Find where the given text appears and provide that cell's center as [X, Y] coordinate. 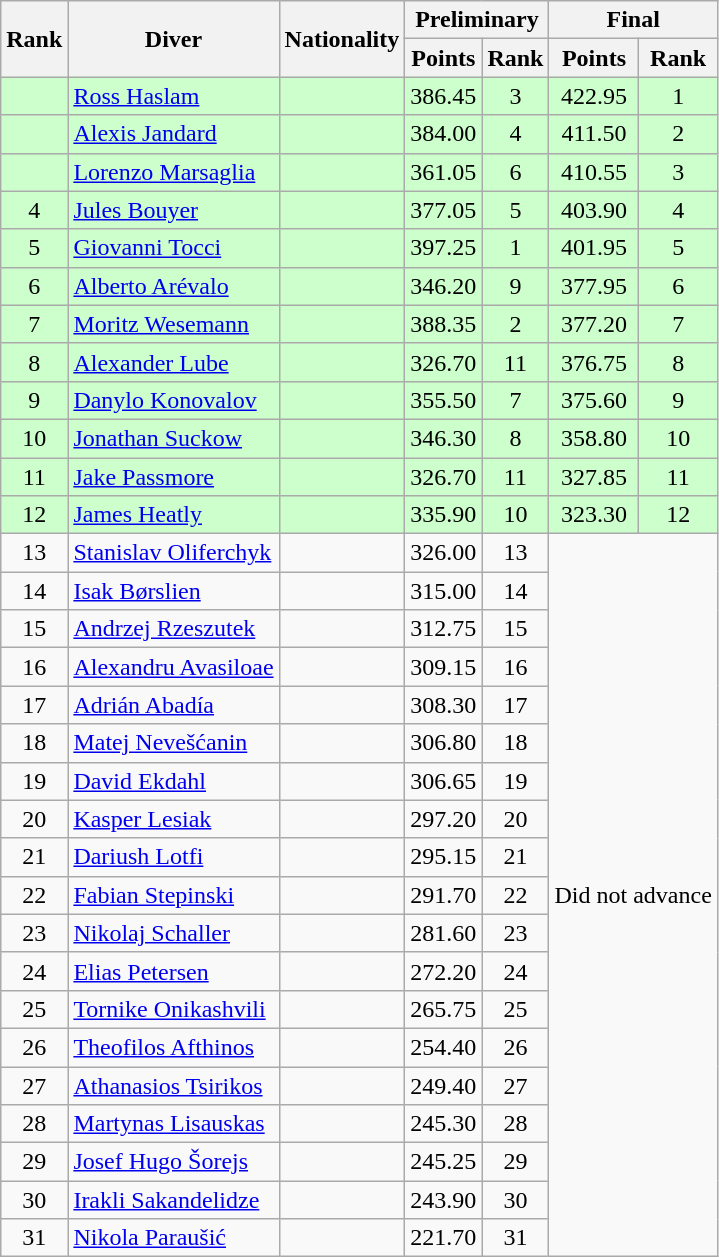
249.40 [444, 1085]
361.05 [444, 172]
Matej Nevešćanin [174, 743]
Final [633, 20]
Diver [174, 39]
Alexis Jandard [174, 134]
Athanasios Tsirikos [174, 1085]
388.35 [444, 324]
355.50 [444, 400]
221.70 [444, 1238]
272.20 [444, 971]
410.55 [594, 172]
308.30 [444, 705]
Tornike Onikashvili [174, 1009]
Irakli Sakandelidze [174, 1200]
346.30 [444, 438]
358.80 [594, 438]
Nationality [342, 39]
Fabian Stepinski [174, 895]
245.25 [444, 1162]
384.00 [444, 134]
326.00 [444, 553]
Giovanni Tocci [174, 248]
Martynas Lisauskas [174, 1124]
Dariush Lotfi [174, 857]
Jonathan Suckow [174, 438]
422.95 [594, 96]
Nikola Paraušić [174, 1238]
411.50 [594, 134]
309.15 [444, 667]
Elias Petersen [174, 971]
Adrián Abadía [174, 705]
335.90 [444, 515]
Jules Bouyer [174, 210]
243.90 [444, 1200]
Lorenzo Marsaglia [174, 172]
297.20 [444, 819]
Alexander Lube [174, 362]
323.30 [594, 515]
Kasper Lesiak [174, 819]
377.05 [444, 210]
Danylo Konovalov [174, 400]
Nikolaj Schaller [174, 933]
Ross Haslam [174, 96]
295.15 [444, 857]
Isak Børslien [174, 591]
346.20 [444, 286]
375.60 [594, 400]
291.70 [444, 895]
245.30 [444, 1124]
386.45 [444, 96]
315.00 [444, 591]
403.90 [594, 210]
306.65 [444, 781]
306.80 [444, 743]
254.40 [444, 1047]
281.60 [444, 933]
Theofilos Afthinos [174, 1047]
Did not advance [633, 896]
397.25 [444, 248]
377.20 [594, 324]
376.75 [594, 362]
Alberto Arévalo [174, 286]
Alexandru Avasiloae [174, 667]
Preliminary [477, 20]
312.75 [444, 629]
Jake Passmore [174, 477]
James Heatly [174, 515]
265.75 [444, 1009]
401.95 [594, 248]
Andrzej Rzeszutek [174, 629]
377.95 [594, 286]
David Ekdahl [174, 781]
327.85 [594, 477]
Stanislav Oliferchyk [174, 553]
Josef Hugo Šorejs [174, 1162]
Moritz Wesemann [174, 324]
